Capture the cell that displays the provided text and extract its (x, y) central coordinate. 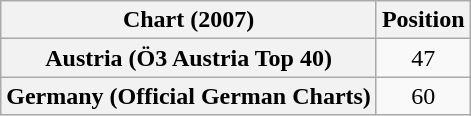
60 (423, 96)
Position (423, 20)
47 (423, 58)
Chart (2007) (189, 20)
Austria (Ö3 Austria Top 40) (189, 58)
Germany (Official German Charts) (189, 96)
